Return the [X, Y] coordinate for the center point of the cell that contains the specified text.  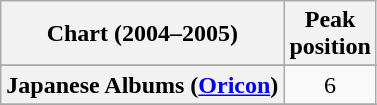
6 [330, 85]
Chart (2004–2005) [142, 34]
Japanese Albums (Oricon) [142, 85]
Peakposition [330, 34]
